Output the [X, Y] coordinate of the center of the cell containing the given text.  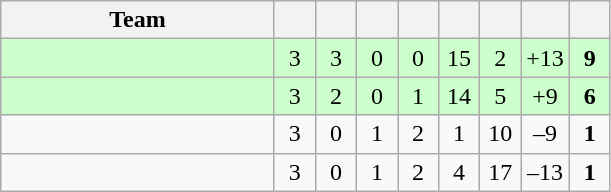
14 [460, 96]
17 [500, 172]
9 [590, 58]
10 [500, 134]
–13 [546, 172]
Team [138, 20]
+9 [546, 96]
+13 [546, 58]
4 [460, 172]
6 [590, 96]
5 [500, 96]
–9 [546, 134]
15 [460, 58]
